Search for the cell housing the specified text and yield its [x, y] center coordinate. 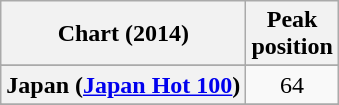
Peakposition [292, 34]
64 [292, 85]
Japan (Japan Hot 100) [124, 85]
Chart (2014) [124, 34]
